Scan for the cell matching the given text and deliver its [X, Y] coordinate at center. 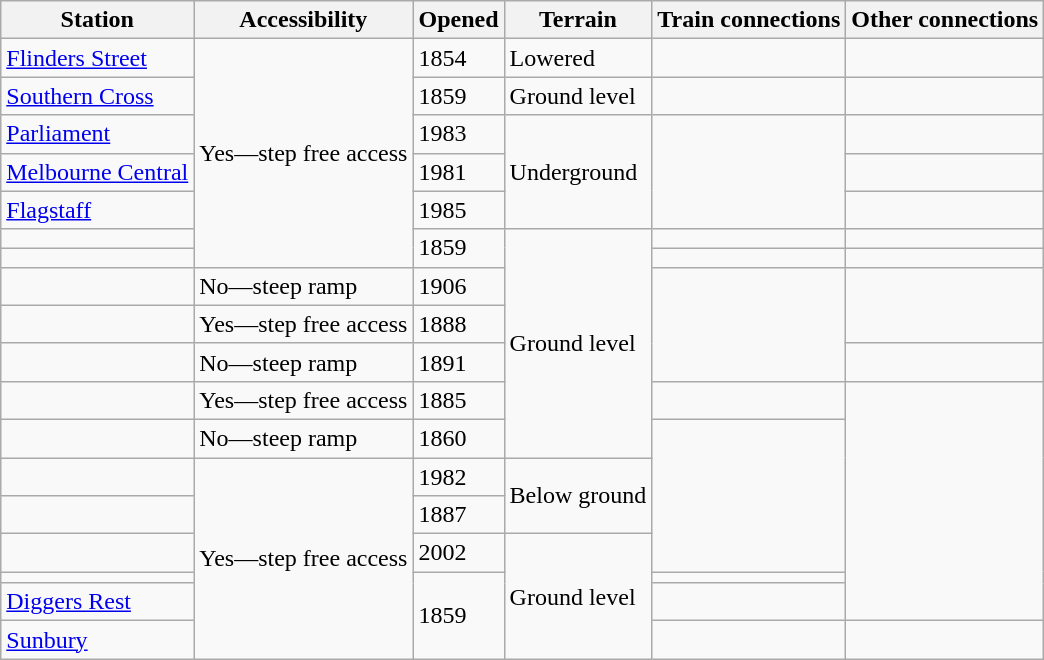
Southern Cross [98, 96]
Lowered [578, 58]
Flagstaff [98, 210]
Terrain [578, 20]
1891 [458, 362]
1985 [458, 210]
Station [98, 20]
Other connections [945, 20]
Parliament [98, 134]
Train connections [749, 20]
Sunbury [98, 640]
2002 [458, 553]
1885 [458, 400]
Opened [458, 20]
Underground [578, 172]
1887 [458, 515]
1983 [458, 134]
Diggers Rest [98, 602]
1982 [458, 477]
Below ground [578, 496]
Flinders Street [98, 58]
Melbourne Central [98, 172]
1854 [458, 58]
1888 [458, 324]
1981 [458, 172]
Accessibility [304, 20]
1860 [458, 438]
1906 [458, 286]
